Identify which cell holds the provided text, then report its [X, Y] central coordinate. 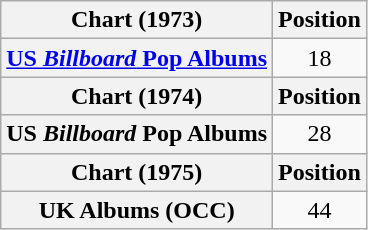
18 [320, 58]
Chart (1974) [137, 96]
Chart (1973) [137, 20]
UK Albums (OCC) [137, 210]
44 [320, 210]
28 [320, 134]
Chart (1975) [137, 172]
